Provide the (X, Y) coordinate of the cell's center where the given text is located.  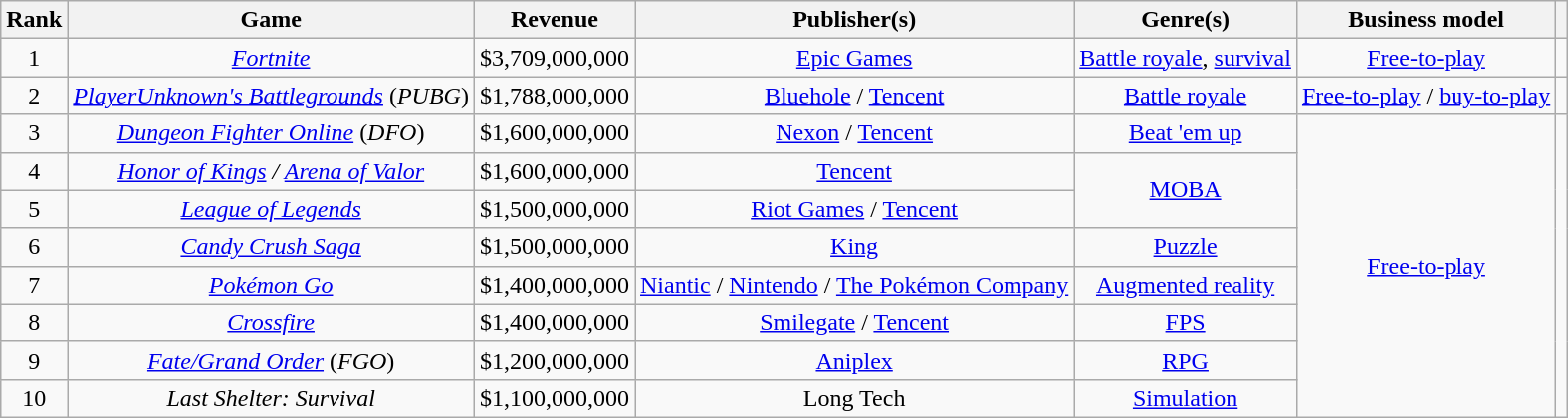
$3,709,000,000 (554, 58)
Rank (34, 20)
Nexon / Tencent (854, 133)
4 (34, 171)
Long Tech (854, 398)
Fortnite (271, 58)
King (854, 247)
Riot Games / Tencent (854, 209)
Dungeon Fighter Online (DFO) (271, 133)
Aniplex (854, 360)
Niantic / Nintendo / The Pokémon Company (854, 285)
PlayerUnknown's Battlegrounds (PUBG) (271, 96)
Epic Games (854, 58)
Crossfire (271, 322)
Fate/Grand Order (FGO) (271, 360)
Pokémon Go (271, 285)
Puzzle (1186, 247)
7 (34, 285)
3 (34, 133)
Tencent (854, 171)
2 (34, 96)
Publisher(s) (854, 20)
$1,788,000,000 (554, 96)
RPG (1186, 360)
6 (34, 247)
FPS (1186, 322)
League of Legends (271, 209)
Game (271, 20)
Augmented reality (1186, 285)
10 (34, 398)
Simulation (1186, 398)
Revenue (554, 20)
9 (34, 360)
MOBA (1186, 190)
5 (34, 209)
Candy Crush Saga (271, 247)
Free-to-play / buy-to-play (1426, 96)
1 (34, 58)
Smilegate / Tencent (854, 322)
Honor of Kings / Arena of Valor (271, 171)
Last Shelter: Survival (271, 398)
Business model (1426, 20)
Genre(s) (1186, 20)
Beat 'em up (1186, 133)
Battle royale (1186, 96)
Bluehole / Tencent (854, 96)
$1,100,000,000 (554, 398)
Battle royale, survival (1186, 58)
8 (34, 322)
$1,200,000,000 (554, 360)
